Return the (X, Y) coordinate for the center point of the cell that contains the specified text.  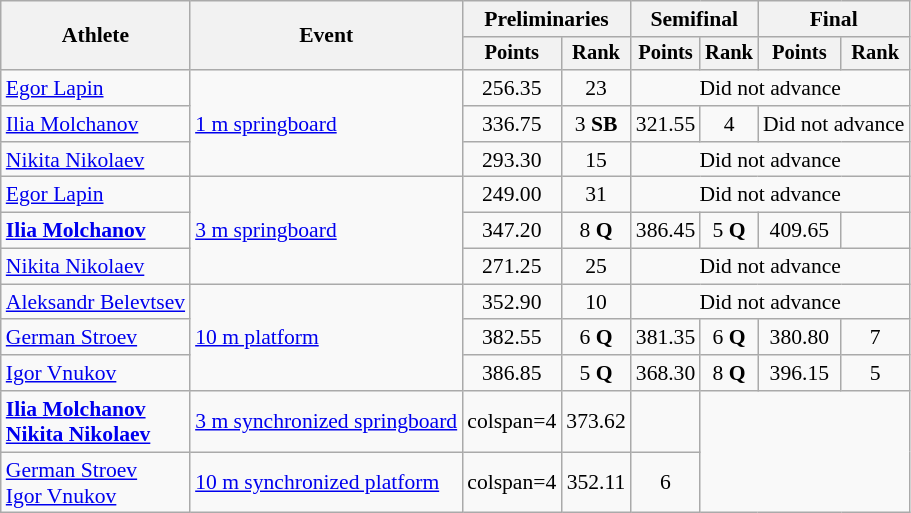
3 SB (596, 124)
German StroevIgor Vnukov (96, 482)
373.62 (596, 422)
5 (876, 373)
321.55 (666, 124)
386.85 (512, 373)
409.65 (800, 231)
German Stroev (96, 338)
271.25 (512, 267)
352.90 (512, 302)
3 m springboard (326, 230)
380.80 (800, 338)
256.35 (512, 88)
Athlete (96, 36)
293.30 (512, 160)
336.75 (512, 124)
10 m platform (326, 338)
15 (596, 160)
4 (729, 124)
381.35 (666, 338)
368.30 (666, 373)
25 (596, 267)
249.00 (512, 195)
Preliminaries (546, 19)
Semifinal (694, 19)
Final (834, 19)
31 (596, 195)
382.55 (512, 338)
386.45 (666, 231)
23 (596, 88)
7 (876, 338)
3 m synchronized springboard (326, 422)
Igor Vnukov (96, 373)
10 m synchronized platform (326, 482)
Aleksandr Belevtsev (96, 302)
Event (326, 36)
347.20 (512, 231)
6 (666, 482)
Ilia MolchanovNikita Nikolaev (96, 422)
10 (596, 302)
352.11 (596, 482)
1 m springboard (326, 124)
396.15 (800, 373)
